Provide the [x, y] coordinate of the cell's center where the given text is located.  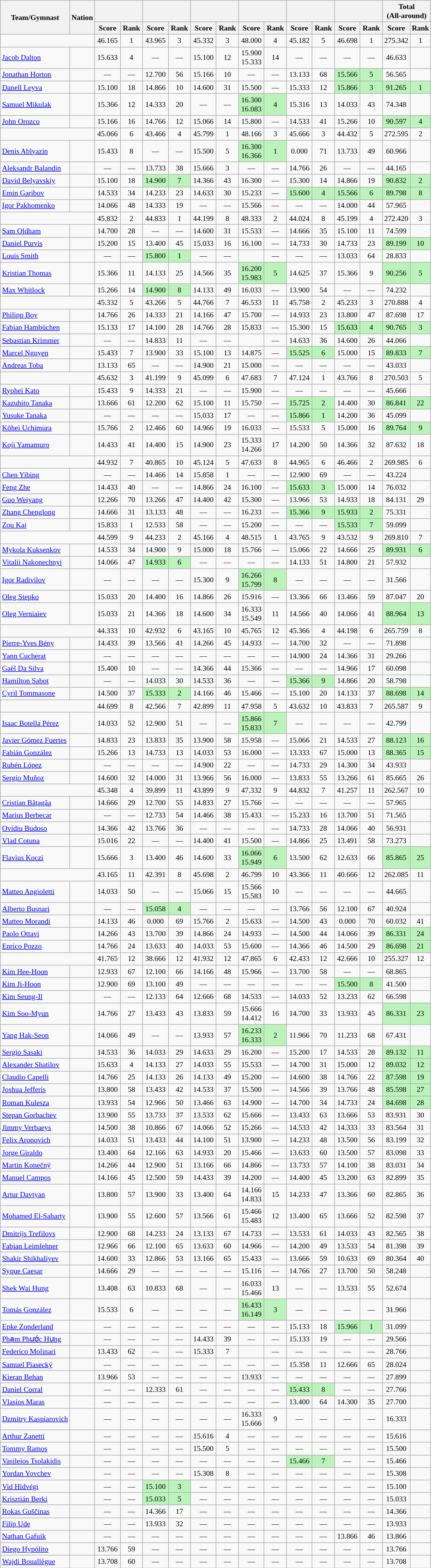
Fabian Leimlehner [35, 1246]
Alberto Busnari [35, 909]
Shakir Shikhaliyev [35, 1259]
Filip Ude [35, 1524]
48.515 [251, 537]
87.698 [396, 315]
Artur Davtyan [35, 1195]
13.233 [347, 997]
Mykola Kuksenkov [35, 550]
57.932 [396, 562]
42.899 [203, 706]
42.666 [347, 959]
44.599 [108, 537]
Louis Smith [35, 256]
Andreas Toba [35, 365]
43.366 [299, 875]
16.333 [396, 1419]
89.032 [396, 1064]
Syque Caesar [35, 1271]
45.166 [203, 537]
12.333 [155, 1390]
88.365 [396, 753]
87.632 [396, 445]
Kim Soo-Myun [35, 1013]
13.491 [347, 841]
85.665 [396, 778]
15.750 [251, 403]
15.33314.266 [251, 445]
262.567 [396, 790]
Federico Molinari [35, 1352]
85.598 [396, 1090]
Gaël Da Silva [35, 668]
11.966 [299, 1035]
44.024 [299, 218]
44.932 [108, 462]
42.433 [299, 959]
Matteo Morandi [35, 921]
Fabián González [35, 753]
Aleksandr Balandin [35, 168]
Vitalii Nakonechnyi [35, 562]
45.799 [203, 134]
89.199 [396, 243]
27.766 [396, 1390]
Jorge Giraldo [35, 1152]
13.200 [347, 1177]
Kim Ji-Hoon [35, 984]
42.566 [155, 706]
Shek Wai Hung [35, 1288]
43.532 [347, 537]
47.865 [251, 959]
Cyril Tommasone [35, 693]
Philipp Boy [35, 315]
44.665 [396, 892]
89.132 [396, 1052]
43.033 [396, 365]
46.533 [251, 303]
46.466 [347, 462]
Flavius Koczi [35, 857]
74.348 [396, 105]
80.364 [396, 1259]
Kristian Thomas [35, 273]
89.931 [396, 550]
52.674 [396, 1288]
269.985 [396, 462]
Felix Aronovich [35, 1140]
Emin Garibov [35, 193]
15.900 [251, 391]
84.698 [396, 1102]
40.865 [155, 462]
67.431 [396, 1035]
15.058 [155, 909]
15.358 [299, 1364]
31.966 [396, 1310]
12.633 [347, 857]
Vid Hidvégi [35, 1486]
Mohamed El-Saharty [35, 1216]
Oleg Stepko [35, 597]
Daniel Corral [35, 1390]
83.564 [396, 1128]
82.565 [396, 1233]
43.833 [347, 706]
45.698 [203, 875]
45.758 [299, 303]
56.565 [396, 75]
86.841 [396, 403]
43.899 [203, 790]
44.965 [299, 462]
Igor Radivilov [35, 580]
12.266 [108, 500]
84.131 [396, 500]
16.23316.333 [251, 1035]
74.232 [396, 290]
12.533 [155, 525]
43.933 [396, 766]
Sergio Sasaki [35, 1052]
16.20015.983 [251, 273]
41.257 [347, 790]
31.099 [396, 1326]
15.933 [347, 513]
83.031 [396, 1165]
60.966 [396, 151]
Dzmitry Kaspiarovich [35, 1419]
15.725 [299, 403]
45.348 [108, 790]
13.100 [155, 984]
Nation [82, 17]
16.33315.666 [251, 1419]
83.098 [396, 1152]
85.865 [396, 857]
83.199 [396, 1140]
Max Whitlock [35, 290]
31.566 [396, 580]
16.300 [251, 181]
44.766 [203, 303]
28.833 [396, 256]
86.698 [396, 946]
16.30016.366 [251, 151]
12.466 [155, 428]
Daniel Purvis [35, 243]
45.632 [108, 378]
Javier Gómez Fuertes [35, 740]
Sebastian Krimmer [35, 340]
14.625 [299, 273]
Chen Yibing [35, 475]
88.964 [396, 613]
15.525 [299, 353]
82.865 [396, 1195]
Jonathan Horton [35, 75]
87.047 [396, 597]
Sergio Muñoz [35, 778]
Yordan Yovchev [35, 1474]
16.33315.549 [251, 613]
14.16614.833 [251, 1195]
89.833 [396, 353]
Paolo Ottavi [35, 934]
45.366 [299, 631]
15.116 [251, 1271]
Martin Konečný [35, 1165]
Isaac Botella Pérez [35, 723]
45.066 [108, 134]
45.199 [347, 218]
45.182 [299, 41]
44.833 [155, 218]
44.165 [396, 168]
Sam Oldham [35, 231]
90.765 [396, 327]
42.932 [155, 631]
43.765 [299, 537]
Kim Seung-Il [35, 997]
Joshua Jefferis [35, 1090]
Oleg Verniaiev [35, 613]
47.633 [251, 462]
44.233 [155, 537]
15.016 [108, 841]
71 [323, 151]
Vlad Cotuna [35, 841]
11.233 [347, 1035]
269.810 [396, 537]
14.800 [347, 562]
Fabian Hambüchen [35, 327]
Feng Zhe [35, 487]
275.342 [396, 41]
12.133 [155, 997]
45.233 [347, 303]
16.43316.149 [251, 1310]
16.233 [251, 513]
90.256 [396, 273]
29.266 [396, 656]
47.124 [299, 378]
42.799 [396, 723]
89.764 [396, 428]
45.124 [203, 462]
10.633 [347, 1259]
44.066 [396, 340]
Samuel Piasecký [35, 1364]
Ryohei Kato [35, 391]
44.832 [299, 790]
29.566 [396, 1339]
44.199 [203, 218]
Denis Ablyazin [35, 151]
44.333 [108, 631]
Tomás González [35, 1310]
87.598 [396, 1077]
Rubén López [35, 766]
43.965 [155, 41]
28.024 [396, 1364]
Diego Hypólito [35, 1549]
82.598 [396, 1216]
58.798 [396, 681]
10.866 [155, 1128]
Stepan Gorbachev [35, 1115]
58.248 [396, 1271]
Igor Pakhomenko [35, 206]
Arthur Zanetti [35, 1436]
59.099 [396, 525]
Nathan Gafuik [35, 1536]
Team/Gymnast [35, 17]
Roman Kulesza [35, 1102]
75.331 [396, 513]
15.858 [203, 475]
16.200 [251, 1052]
40.924 [396, 909]
15.46615.483 [251, 1216]
Marcel Nguyen [35, 353]
Jacob Dalton [35, 58]
71.565 [396, 815]
47.332 [251, 790]
Ovidiu Budoso [35, 828]
Zou Kai [35, 525]
12.200 [155, 403]
43.266 [155, 303]
Samuel Mikulak [35, 105]
43.224 [396, 475]
12.866 [155, 1259]
46.165 [108, 41]
15.958 [251, 740]
270.888 [396, 303]
14.875 [251, 353]
73.273 [396, 841]
Rokas Guščinas [35, 1512]
Total(All-around) [407, 11]
Hamilton Sabot [35, 681]
272.595 [396, 134]
47.683 [251, 378]
15.66614.412 [251, 1013]
272.420 [396, 218]
48.000 [251, 41]
Vasileios Tsolakidis [35, 1461]
Alexander Shatilov [35, 1064]
265.587 [396, 706]
Matteo Angioletti [35, 892]
Yann Cucherat [35, 656]
David Belyavskiy [35, 181]
Tommy Ramos [35, 1448]
270.503 [396, 378]
45.765 [251, 631]
Marius Berbecar [35, 815]
Enrico Pozzo [35, 946]
41.500 [396, 984]
16.06615.949 [251, 857]
76.032 [396, 487]
15.90015.333 [251, 58]
Yusuke Tanaka [35, 416]
Dmitrijs Trefilovs [35, 1233]
12.166 [155, 1152]
27.700 [396, 1402]
88.698 [396, 693]
46.799 [251, 875]
43.466 [155, 134]
Kieran Behan [35, 1377]
15.86615.833 [251, 723]
15.916 [251, 597]
Koji Yamamuro [35, 445]
28.766 [396, 1352]
12.733 [155, 815]
255.327 [396, 959]
Krisztián Berki [35, 1499]
46.698 [347, 41]
88.123 [396, 740]
16.26615.799 [251, 580]
90.597 [396, 121]
12.500 [155, 1177]
262.085 [396, 875]
John Orozco [35, 121]
16.30016.083 [251, 105]
15.400 [108, 668]
45.832 [108, 218]
13.408 [108, 1288]
Manuel Campos [35, 1177]
Zhang Chenglong [35, 513]
48.333 [251, 218]
46.633 [396, 58]
39.899 [155, 790]
83.931 [396, 1115]
44.432 [347, 134]
48.166 [251, 134]
Pierre-Yves Bény [35, 644]
13.333 [299, 753]
66.598 [396, 997]
56.931 [396, 828]
12.600 [155, 1216]
Cristian Bățagăa [35, 803]
41.932 [203, 959]
Epke Zonderland [35, 1326]
10.833 [155, 1288]
Danell Leyva [35, 87]
74.599 [396, 231]
15.56615.583 [251, 892]
Claudio Capelli [35, 1077]
82.899 [396, 1177]
43.766 [347, 378]
41.765 [108, 959]
13.033 [347, 256]
90.832 [396, 181]
44.699 [108, 706]
Vlasios Maras [35, 1402]
Phạm Phước Hưng [35, 1339]
15.700 [251, 315]
Yang Hak-Seon [35, 1035]
38.666 [155, 959]
44.198 [347, 631]
47.958 [251, 706]
81.398 [396, 1246]
68.865 [396, 971]
60.098 [396, 668]
41.199 [155, 378]
Kōhei Uchimura [35, 428]
16.03315.466 [251, 1288]
12.933 [108, 971]
91.265 [396, 87]
Kazuhito Tanaka [35, 403]
Wajdi Bouallègue [35, 1561]
Guo Weiyang [35, 500]
265.759 [396, 631]
40.666 [347, 875]
43.632 [299, 706]
89.798 [396, 193]
Kim Hee-Hoon [35, 971]
27.899 [396, 1377]
71.898 [396, 644]
60.032 [396, 921]
42.391 [155, 875]
Jimmy Verbaeys [35, 1128]
15.316 [299, 105]
